Find where the given text appears and provide that cell's center as [x, y] coordinate. 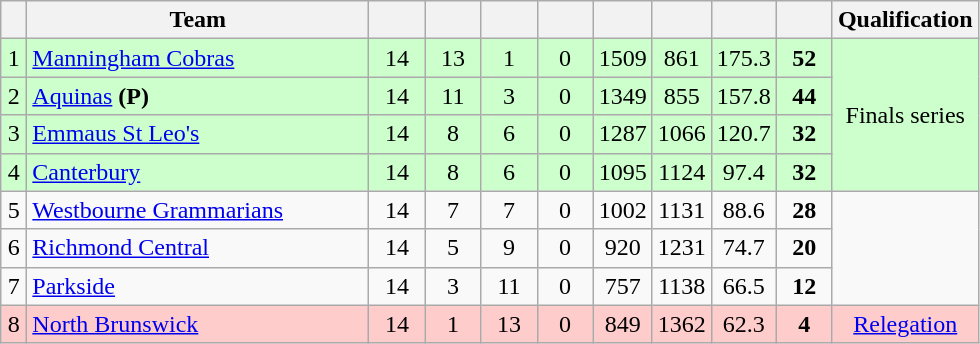
Manningham Cobras [198, 58]
Qualification [905, 20]
120.7 [744, 134]
44 [804, 96]
Richmond Central [198, 248]
861 [682, 58]
2 [14, 96]
1349 [622, 96]
1066 [682, 134]
9 [509, 248]
1231 [682, 248]
88.6 [744, 210]
97.4 [744, 172]
1138 [682, 286]
1002 [622, 210]
North Brunswick [198, 324]
1131 [682, 210]
20 [804, 248]
62.3 [744, 324]
Parkside [198, 286]
28 [804, 210]
757 [622, 286]
920 [622, 248]
12 [804, 286]
1095 [622, 172]
849 [622, 324]
Westbourne Grammarians [198, 210]
74.7 [744, 248]
Relegation [905, 324]
1362 [682, 324]
52 [804, 58]
66.5 [744, 286]
855 [682, 96]
157.8 [744, 96]
1124 [682, 172]
175.3 [744, 58]
Aquinas (P) [198, 96]
Canterbury [198, 172]
1287 [622, 134]
1509 [622, 58]
Emmaus St Leo's [198, 134]
Finals series [905, 115]
Team [198, 20]
